Extract the [X, Y] coordinate from the center of the cell holding the provided text.  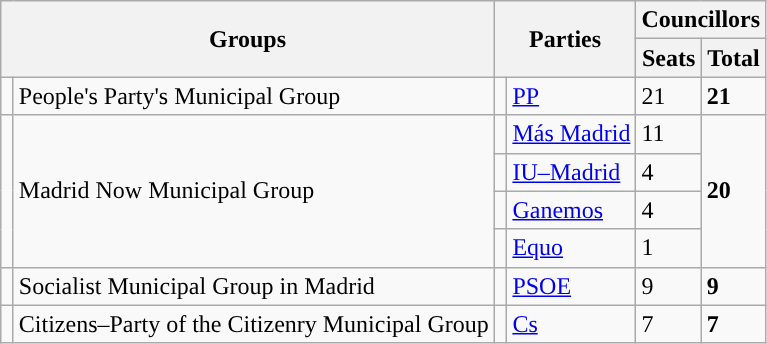
Total [733, 58]
Citizens–Party of the Citizenry Municipal Group [254, 324]
Más Madrid [572, 134]
Ganemos [572, 210]
People's Party's Municipal Group [254, 96]
Cs [572, 324]
PP [572, 96]
Groups [248, 39]
Socialist Municipal Group in Madrid [254, 286]
PSOE [572, 286]
IU–Madrid [572, 172]
Equo [572, 248]
Madrid Now Municipal Group [254, 191]
20 [733, 191]
Councillors [701, 20]
1 [668, 248]
Parties [565, 39]
11 [668, 134]
Seats [668, 58]
